Output the [X, Y] coordinate of the center of the cell containing the given text.  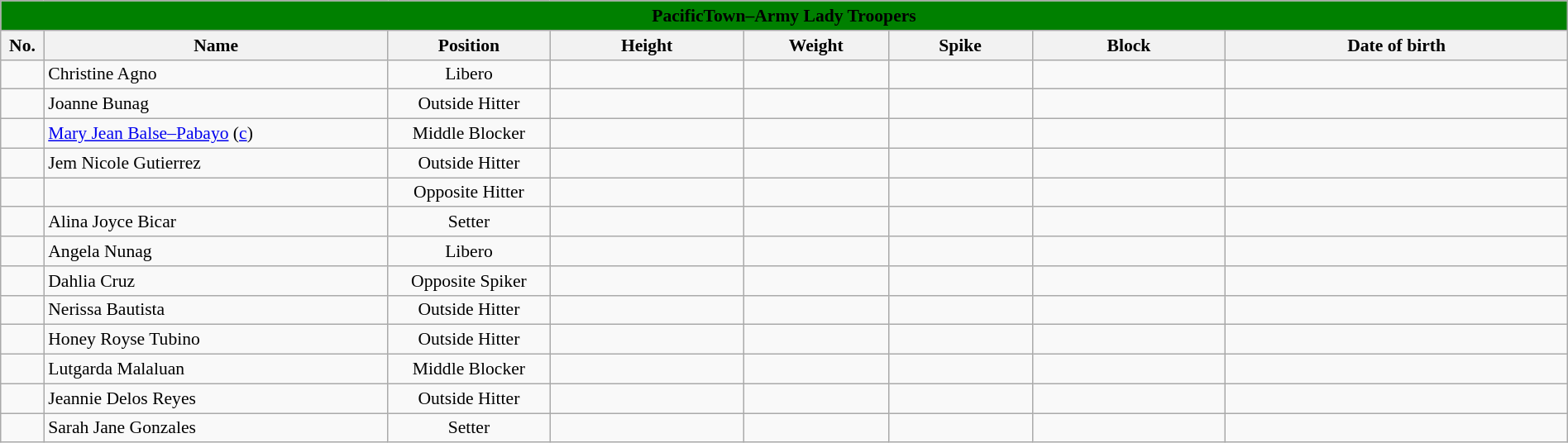
Block [1129, 45]
Joanne Bunag [216, 104]
Sarah Jane Gonzales [216, 428]
Height [647, 45]
Jem Nicole Gutierrez [216, 163]
No. [22, 45]
Spike [960, 45]
Lutgarda Malaluan [216, 369]
Honey Royse Tubino [216, 340]
Name [216, 45]
Christine Agno [216, 74]
Angela Nunag [216, 251]
Date of birth [1396, 45]
Alina Joyce Bicar [216, 222]
Opposite Spiker [469, 281]
Mary Jean Balse–Pabayo (c) [216, 134]
Opposite Hitter [469, 193]
Jeannie Delos Reyes [216, 398]
Dahlia Cruz [216, 281]
PacificTown–Army Lady Troopers [784, 16]
Position [469, 45]
Weight [815, 45]
Nerissa Bautista [216, 310]
